Return [X, Y] of the center of cell containing provided text 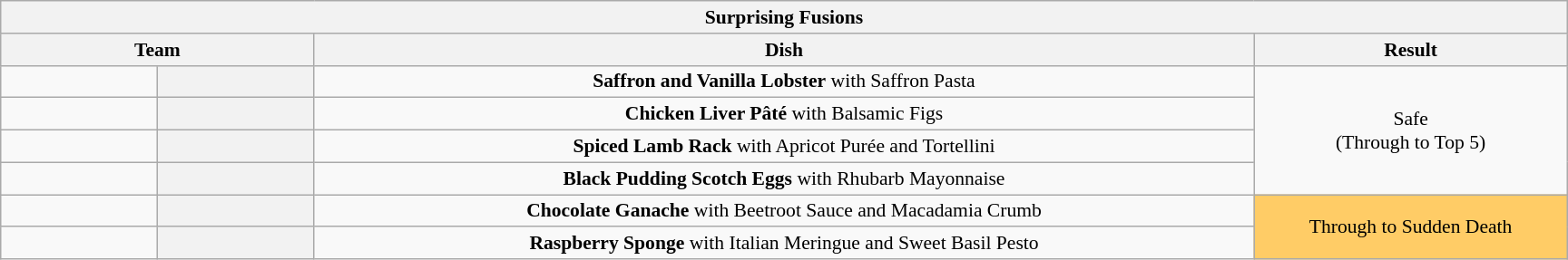
Team [158, 50]
Through to Sudden Death [1410, 226]
Surprising Fusions [784, 17]
Safe(Through to Top 5) [1410, 130]
Black Pudding Scotch Eggs with Rhubarb Mayonnaise [784, 178]
Dish [784, 50]
Raspberry Sponge with Italian Meringue and Sweet Basil Pesto [784, 244]
Chicken Liver Pâté with Balsamic Figs [784, 114]
Result [1410, 50]
Saffron and Vanilla Lobster with Saffron Pasta [784, 82]
Spiced Lamb Rack with Apricot Purée and Tortellini [784, 147]
Chocolate Ganache with Beetroot Sauce and Macadamia Crumb [784, 211]
